Determine the (X, Y) coordinate at the center of the cell enclosing the given text.  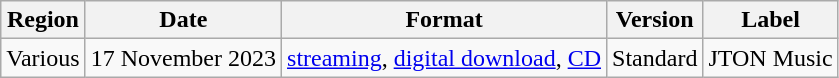
Version (655, 20)
Date (183, 20)
Label (770, 20)
JTON Music (770, 58)
Standard (655, 58)
Format (444, 20)
Region (43, 20)
Various (43, 58)
17 November 2023 (183, 58)
streaming, digital download, CD (444, 58)
